Find where the given text appears and provide that cell's center as [X, Y] coordinate. 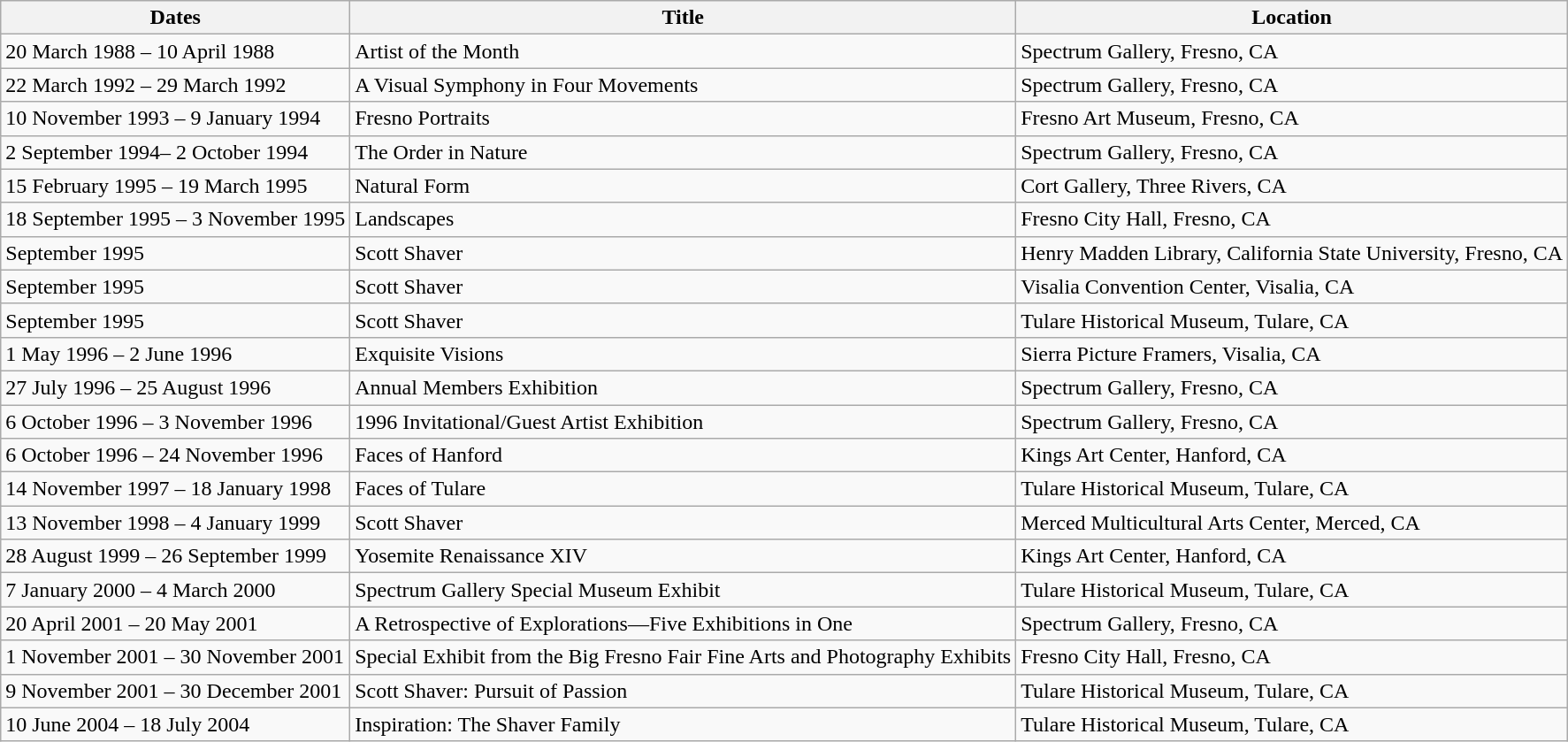
Scott Shaver: Pursuit of Passion [683, 691]
2 September 1994– 2 October 1994 [175, 152]
9 November 2001 – 30 December 2001 [175, 691]
A Visual Symphony in Four Movements [683, 85]
14 November 1997 – 18 January 1998 [175, 489]
Dates [175, 18]
20 April 2001 – 20 May 2001 [175, 623]
Visalia Convention Center, Visalia, CA [1292, 287]
Yosemite Renaissance XIV [683, 556]
1996 Invitational/Guest Artist Exhibition [683, 422]
28 August 1999 – 26 September 1999 [175, 556]
Merced Multicultural Arts Center, Merced, CA [1292, 523]
The Order in Nature [683, 152]
Landscapes [683, 219]
Exquisite Visions [683, 354]
Sierra Picture Framers, Visalia, CA [1292, 354]
Fresno Portraits [683, 119]
22 March 1992 – 29 March 1992 [175, 85]
Cort Gallery, Three Rivers, CA [1292, 186]
Henry Madden Library, California State University, Fresno, CA [1292, 253]
15 February 1995 – 19 March 1995 [175, 186]
Location [1292, 18]
10 November 1993 – 9 January 1994 [175, 119]
A Retrospective of Explorations—Five Exhibitions in One [683, 623]
Artist of the Month [683, 51]
7 January 2000 – 4 March 2000 [175, 590]
13 November 1998 – 4 January 1999 [175, 523]
Inspiration: The Shaver Family [683, 724]
1 May 1996 – 2 June 1996 [175, 354]
6 October 1996 – 3 November 1996 [175, 422]
Faces of Hanford [683, 455]
6 October 1996 – 24 November 1996 [175, 455]
Natural Form [683, 186]
18 September 1995 – 3 November 1995 [175, 219]
Fresno Art Museum, Fresno, CA [1292, 119]
1 November 2001 – 30 November 2001 [175, 657]
Annual Members Exhibition [683, 387]
Spectrum Gallery Special Museum Exhibit [683, 590]
27 July 1996 – 25 August 1996 [175, 387]
Faces of Tulare [683, 489]
Special Exhibit from the Big Fresno Fair Fine Arts and Photography Exhibits [683, 657]
10 June 2004 – 18 July 2004 [175, 724]
Title [683, 18]
20 March 1988 – 10 April 1988 [175, 51]
